Capture the cell that displays the provided text and extract its (x, y) central coordinate. 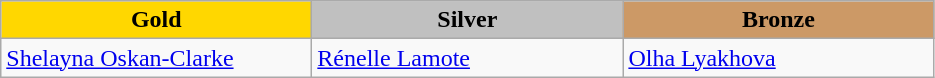
Gold (156, 20)
Bronze (778, 20)
Shelayna Oskan-Clarke (156, 58)
Rénelle Lamote (468, 58)
Silver (468, 20)
Olha Lyakhova (778, 58)
